Find where the given text appears and provide that cell's center as [x, y] coordinate. 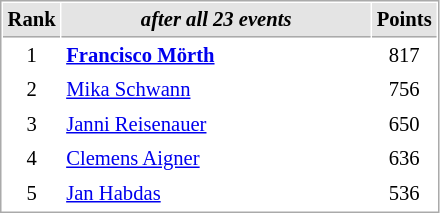
817 [404, 56]
4 [32, 158]
650 [404, 124]
636 [404, 158]
Points [404, 20]
after all 23 events [216, 20]
1 [32, 56]
5 [32, 194]
Francisco Mörth [216, 56]
Janni Reisenauer [216, 124]
2 [32, 90]
Mika Schwann [216, 90]
536 [404, 194]
Rank [32, 20]
756 [404, 90]
3 [32, 124]
Jan Habdas [216, 194]
Clemens Aigner [216, 158]
